Scan for the cell matching the given text and deliver its [x, y] coordinate at center. 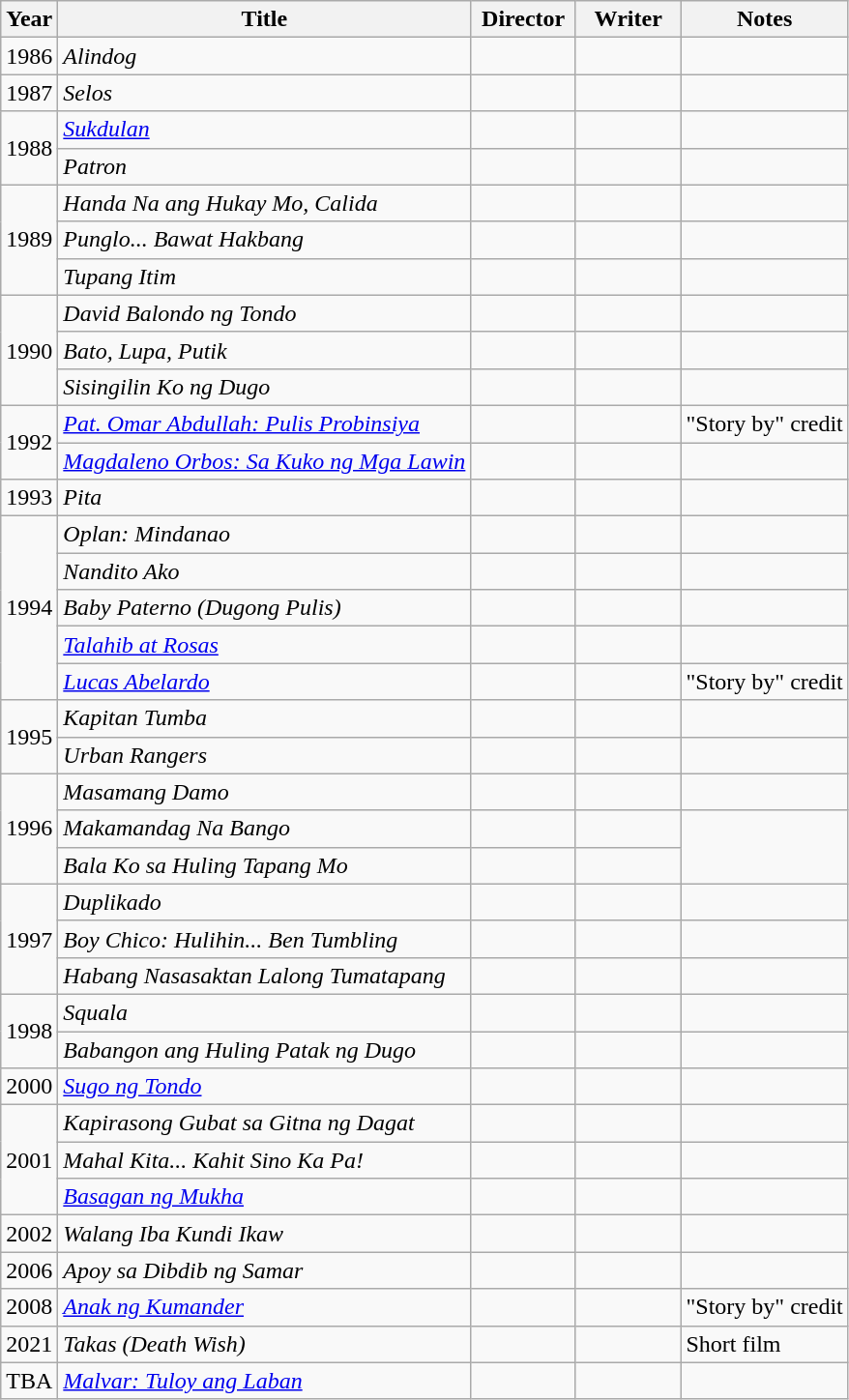
Bala Ko sa Huling Tapang Mo [265, 865]
Anak ng Kumander [265, 1307]
Nandito Ako [265, 571]
Baby Paterno (Dugong Pulis) [265, 608]
1997 [29, 939]
1986 [29, 56]
David Balondo ng Tondo [265, 313]
1988 [29, 148]
Takas (Death Wish) [265, 1344]
Lucas Abelardo [265, 682]
2000 [29, 1087]
1987 [29, 93]
Handa Na ang Hukay Mo, Calida [265, 203]
Kapitan Tumba [265, 718]
1993 [29, 498]
1990 [29, 350]
Year [29, 19]
Squala [265, 1012]
2006 [29, 1270]
Selos [265, 93]
TBA [29, 1381]
Habang Nasasaktan Lalong Tumatapang [265, 976]
Babangon ang Huling Patak ng Dugo [265, 1049]
2008 [29, 1307]
Title [265, 19]
Masamang Damo [265, 792]
Malvar: Tuloy ang Laban [265, 1381]
Urban Rangers [265, 755]
1994 [29, 608]
Tupang Itim [265, 277]
Writer [629, 19]
Sugo ng Tondo [265, 1087]
Makamandag Na Bango [265, 829]
Talahib at Rosas [265, 645]
Mahal Kita... Kahit Sino Ka Pa! [265, 1160]
Alindog [265, 56]
Notes [764, 19]
Punglo... Bawat Hakbang [265, 240]
Oplan: Mindanao [265, 535]
Sukdulan [265, 130]
Boy Chico: Hulihin... Ben Tumbling [265, 939]
Bato, Lupa, Putik [265, 350]
Magdaleno Orbos: Sa Kuko ng Mga Lawin [265, 461]
Kapirasong Gubat sa Gitna ng Dagat [265, 1123]
Apoy sa Dibdib ng Samar [265, 1270]
Duplikado [265, 902]
Basagan ng Mukha [265, 1197]
Pat. Omar Abdullah: Pulis Probinsiya [265, 423]
1989 [29, 240]
1998 [29, 1031]
2001 [29, 1160]
Walang Iba Kundi Ikaw [265, 1234]
Short film [764, 1344]
1992 [29, 442]
Director [524, 19]
1995 [29, 737]
2002 [29, 1234]
2021 [29, 1344]
Patron [265, 166]
Sisingilin Ko ng Dugo [265, 387]
Pita [265, 498]
1996 [29, 829]
